Return the (X, Y) coordinate for the center point of the cell that contains the specified text.  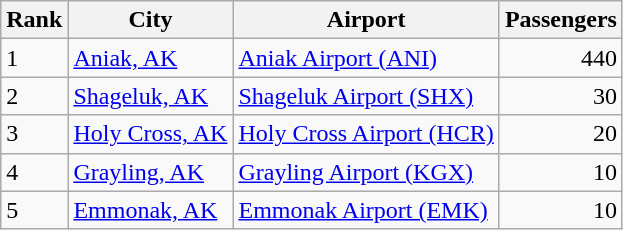
5 (34, 210)
Emmonak Airport (EMK) (366, 210)
Shageluk, AK (150, 96)
Rank (34, 20)
Shageluk Airport (SHX) (366, 96)
Emmonak, AK (150, 210)
City (150, 20)
Grayling Airport (KGX) (366, 172)
1 (34, 58)
Aniak Airport (ANI) (366, 58)
Aniak, AK (150, 58)
20 (560, 134)
Passengers (560, 20)
Grayling, AK (150, 172)
Airport (366, 20)
2 (34, 96)
440 (560, 58)
3 (34, 134)
Holy Cross Airport (HCR) (366, 134)
4 (34, 172)
Holy Cross, AK (150, 134)
30 (560, 96)
